For the text-containing cell, return its midpoint in (X, Y) coordinate format. 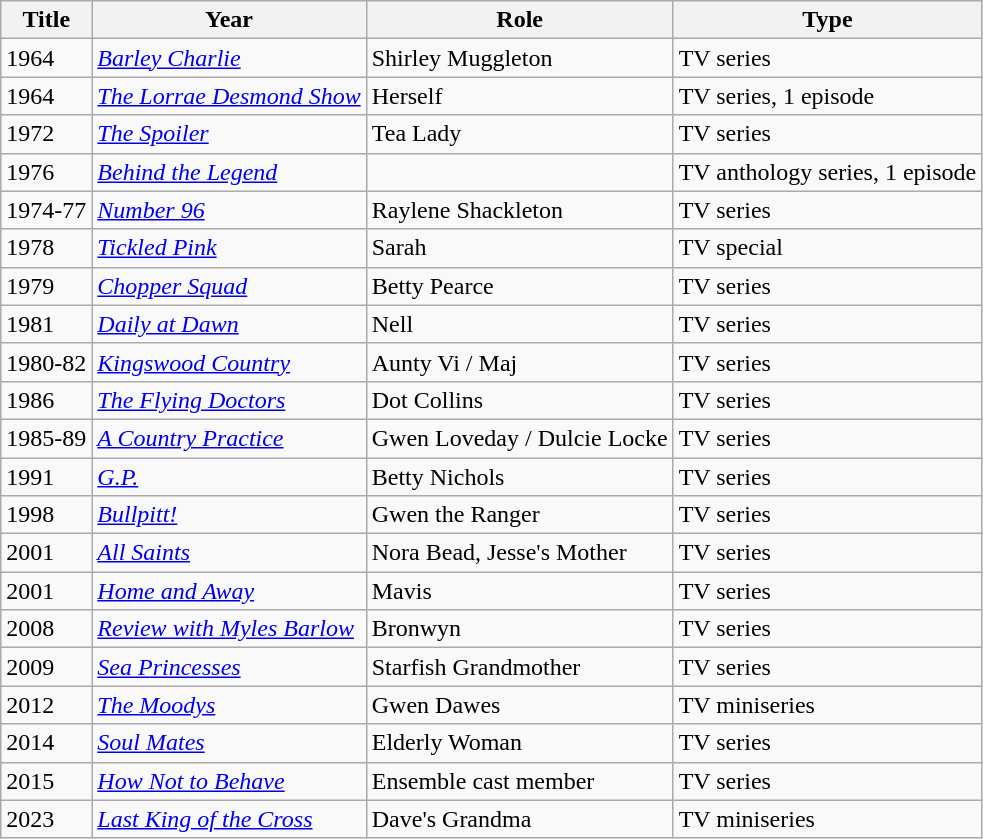
1979 (46, 286)
1974-77 (46, 210)
Gwen Loveday / Dulcie Locke (520, 438)
2012 (46, 705)
Dave's Grandma (520, 819)
Type (828, 20)
Aunty Vi / Maj (520, 362)
2009 (46, 667)
The Moodys (229, 705)
TV anthology series, 1 episode (828, 172)
TV special (828, 248)
Starfish Grandmother (520, 667)
1991 (46, 477)
Bullpitt! (229, 515)
The Spoiler (229, 134)
Barley Charlie (229, 58)
1985-89 (46, 438)
Betty Pearce (520, 286)
1978 (46, 248)
Dot Collins (520, 400)
Herself (520, 96)
Gwen the Ranger (520, 515)
Raylene Shackleton (520, 210)
TV series, 1 episode (828, 96)
Number 96 (229, 210)
Nora Bead, Jesse's Mother (520, 553)
Chopper Squad (229, 286)
G.P. (229, 477)
1986 (46, 400)
Sea Princesses (229, 667)
Kingswood Country (229, 362)
All Saints (229, 553)
1976 (46, 172)
Sarah (520, 248)
Review with Myles Barlow (229, 629)
2023 (46, 819)
2015 (46, 781)
2008 (46, 629)
Last King of the Cross (229, 819)
Daily at Dawn (229, 324)
1998 (46, 515)
Mavis (520, 591)
1981 (46, 324)
Bronwyn (520, 629)
Tickled Pink (229, 248)
Tea Lady (520, 134)
The Lorrae Desmond Show (229, 96)
1980-82 (46, 362)
Behind the Legend (229, 172)
How Not to Behave (229, 781)
Home and Away (229, 591)
Elderly Woman (520, 743)
A Country Practice (229, 438)
Nell (520, 324)
Shirley Muggleton (520, 58)
1972 (46, 134)
Ensemble cast member (520, 781)
Betty Nichols (520, 477)
Role (520, 20)
Title (46, 20)
Soul Mates (229, 743)
The Flying Doctors (229, 400)
2014 (46, 743)
Gwen Dawes (520, 705)
Year (229, 20)
